Return [X, Y] of the center of cell containing provided text 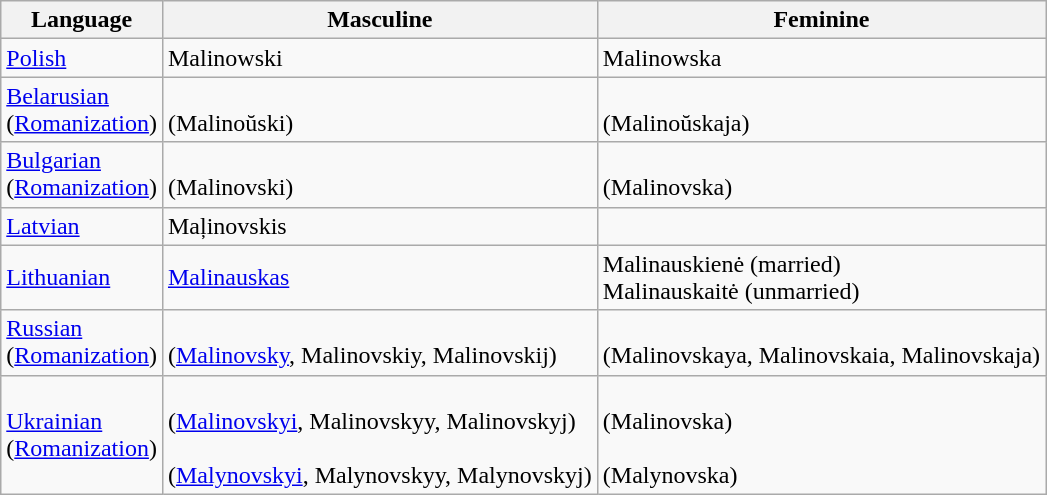
Ukrainian (Romanization) [82, 434]
Lithuanian [82, 278]
(Malinovskaya, Malinovskaia, Malinovskaja) [821, 342]
Polish [82, 58]
Feminine [821, 20]
(Malinovskyi, Malinovskyy, Malinovskyj) (Malynovskyi, Malynovskyy, Malynovskyj) [380, 434]
(Malinovska) (Malynovska) [821, 434]
Russian (Romanization) [82, 342]
Maļinovskis [380, 226]
Latvian [82, 226]
Malinowski [380, 58]
Malinauskienė (married) Malinauskaitė (unmarried) [821, 278]
Bulgarian (Romanization) [82, 174]
(Malinovsky, Malinovskiy, Malinovskij) [380, 342]
Malinauskas [380, 278]
(Malinovski) [380, 174]
(Malinoŭskaja) [821, 110]
Malinowska [821, 58]
Belarusian (Romanization) [82, 110]
(Malinoŭski) [380, 110]
Language [82, 20]
Masculine [380, 20]
(Malinovska) [821, 174]
